Output the [X, Y] coordinate of the center of the cell containing the given text.  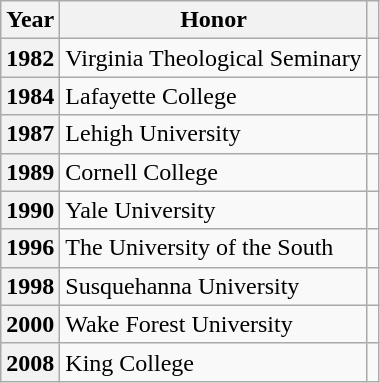
Cornell College [214, 172]
Year [30, 20]
1996 [30, 248]
1998 [30, 286]
Lehigh University [214, 134]
1989 [30, 172]
1987 [30, 134]
Honor [214, 20]
Susquehanna University [214, 286]
2008 [30, 362]
Wake Forest University [214, 324]
The University of the South [214, 248]
1990 [30, 210]
Yale University [214, 210]
Virginia Theological Seminary [214, 58]
King College [214, 362]
1984 [30, 96]
Lafayette College [214, 96]
2000 [30, 324]
1982 [30, 58]
